Locate the cell with the specified text and output its (x, y) center coordinate. 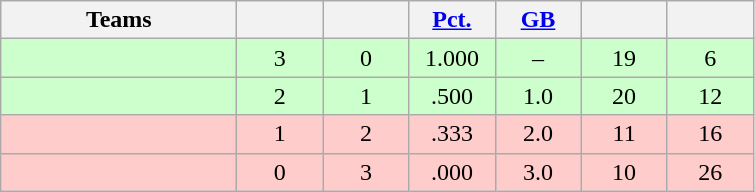
19 (624, 58)
10 (624, 172)
.333 (452, 134)
– (538, 58)
1.0 (538, 96)
Pct. (452, 20)
6 (710, 58)
.000 (452, 172)
3.0 (538, 172)
1.000 (452, 58)
Teams (119, 20)
.500 (452, 96)
11 (624, 134)
16 (710, 134)
2.0 (538, 134)
20 (624, 96)
GB (538, 20)
26 (710, 172)
12 (710, 96)
